Provide the [x, y] coordinate of the cell's center where the given text is located.  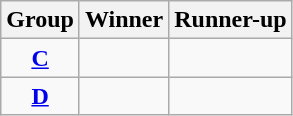
C [40, 58]
Group [40, 20]
D [40, 96]
Runner-up [231, 20]
Winner [124, 20]
